Return [x, y] of the center of cell containing provided text 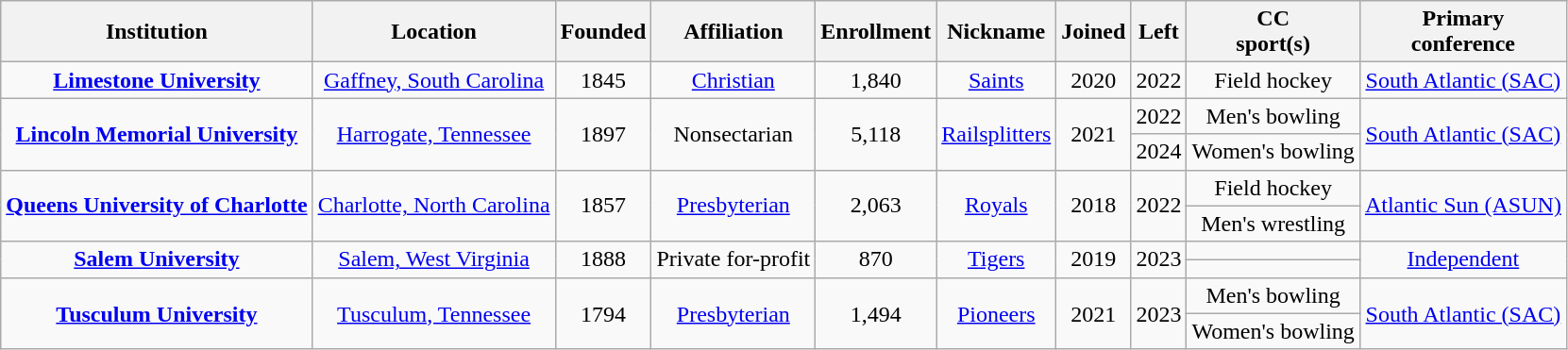
Location [434, 32]
Lincoln Memorial University [157, 134]
Tusculum, Tennessee [434, 313]
1,840 [876, 80]
1845 [603, 80]
Salem University [157, 259]
1857 [603, 206]
Private for-profit [733, 259]
2018 [1093, 206]
Affiliation [733, 32]
Enrollment [876, 32]
Founded [603, 32]
Christian [733, 80]
870 [876, 259]
1888 [603, 259]
2019 [1093, 259]
Gaffney, South Carolina [434, 80]
Primaryconference [1463, 32]
1794 [603, 313]
Nonsectarian [733, 134]
CCsport(s) [1273, 32]
5,118 [876, 134]
Railsplitters [997, 134]
Royals [997, 206]
Institution [157, 32]
1,494 [876, 313]
Atlantic Sun (ASUN) [1463, 206]
Queens University of Charlotte [157, 206]
1897 [603, 134]
Independent [1463, 259]
2020 [1093, 80]
Left [1159, 32]
Men's wrestling [1273, 224]
2024 [1159, 152]
Joined [1093, 32]
2,063 [876, 206]
Limestone University [157, 80]
Salem, West Virginia [434, 259]
Tusculum University [157, 313]
Saints [997, 80]
Tigers [997, 259]
Charlotte, North Carolina [434, 206]
Pioneers [997, 313]
Nickname [997, 32]
Harrogate, Tennessee [434, 134]
